Search for the cell housing the specified text and yield its [x, y] center coordinate. 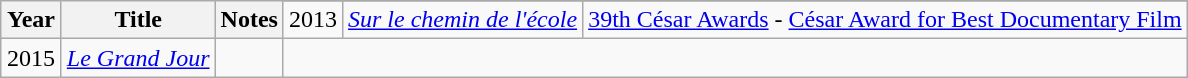
Sur le chemin de l'école [462, 20]
Year [32, 20]
2015 [32, 58]
2013 [312, 20]
Title [138, 20]
Notes [249, 20]
Le Grand Jour [138, 58]
39th César Awards - César Award for Best Documentary Film [886, 20]
